Locate the cell with the specified text and output its (X, Y) center coordinate. 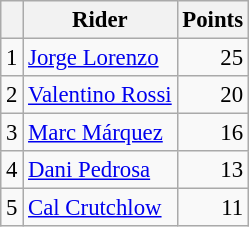
13 (212, 170)
4 (12, 170)
Valentino Rossi (100, 95)
5 (12, 208)
16 (212, 133)
Points (212, 20)
Cal Crutchlow (100, 208)
Rider (100, 20)
Jorge Lorenzo (100, 58)
Dani Pedrosa (100, 170)
2 (12, 95)
11 (212, 208)
25 (212, 58)
Marc Márquez (100, 133)
1 (12, 58)
20 (212, 95)
3 (12, 133)
